Determine the [x, y] coordinate at the center of the cell enclosing the given text.  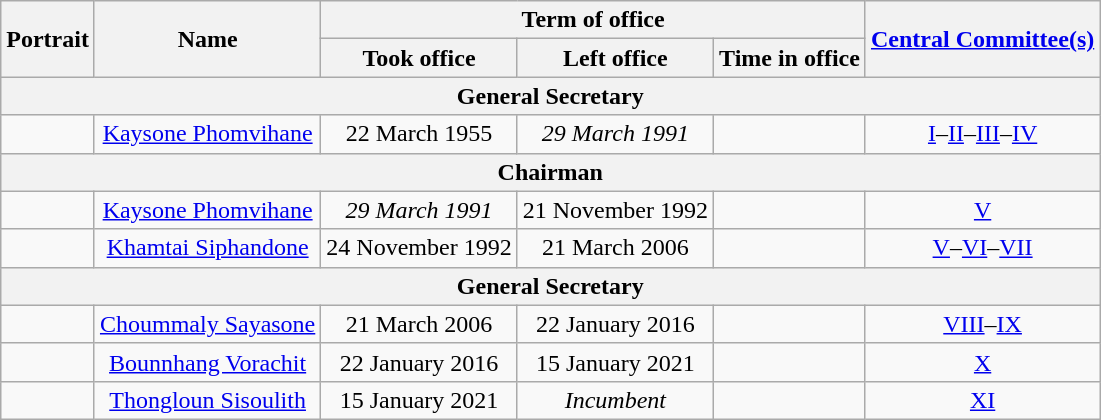
21 November 1992 [615, 210]
22 March 1955 [419, 134]
X [982, 362]
Chairman [550, 172]
Bounnhang Vorachit [207, 362]
Khamtai Siphandone [207, 248]
Incumbent [615, 400]
Time in office [790, 58]
Thongloun Sisoulith [207, 400]
Left office [615, 58]
V [982, 210]
Portrait [48, 39]
Name [207, 39]
Term of office [594, 20]
V–VI–VII [982, 248]
Central Committee(s) [982, 39]
VIII–IX [982, 324]
24 November 1992 [419, 248]
Took office [419, 58]
I–II–III–IV [982, 134]
Choummaly Sayasone [207, 324]
XI [982, 400]
